Provide the [X, Y] coordinate of the cell's center where the given text is located.  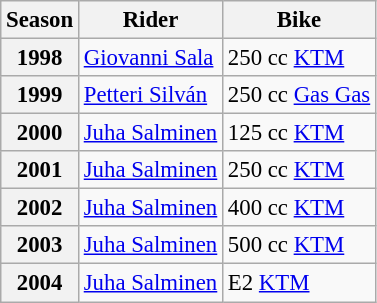
2000 [40, 133]
Petteri Silván [150, 95]
125 cc KTM [300, 133]
2004 [40, 283]
E2 KTM [300, 283]
1999 [40, 95]
2001 [40, 170]
250 cc Gas Gas [300, 95]
500 cc KTM [300, 245]
400 cc KTM [300, 208]
2003 [40, 245]
Season [40, 20]
1998 [40, 58]
Rider [150, 20]
2002 [40, 208]
Giovanni Sala [150, 58]
Bike [300, 20]
